For the text-containing cell, return its midpoint in (x, y) coordinate format. 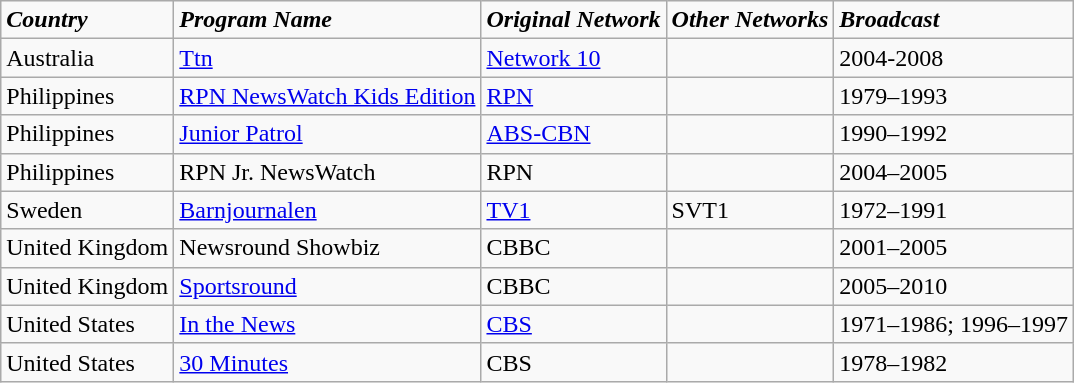
Sportsround (328, 286)
Barnjournalen (328, 210)
Program Name (328, 20)
1972–1991 (954, 210)
2005–2010 (954, 286)
1971–1986; 1996–1997 (954, 324)
Network 10 (574, 58)
Original Network (574, 20)
TV1 (574, 210)
Junior Patrol (328, 134)
2004-2008 (954, 58)
Broadcast (954, 20)
1978–1982 (954, 362)
Other Networks (750, 20)
In the News (328, 324)
1979–1993 (954, 96)
Australia (88, 58)
Country (88, 20)
1990–1992 (954, 134)
ABS-CBN (574, 134)
Sweden (88, 210)
Ttn (328, 58)
2001–2005 (954, 248)
30 Minutes (328, 362)
SVT1 (750, 210)
2004–2005 (954, 172)
Newsround Showbiz (328, 248)
RPN NewsWatch Kids Edition (328, 96)
RPN Jr. NewsWatch (328, 172)
